Detect which cell encompasses the target text, then output its [X, Y] center coordinate. 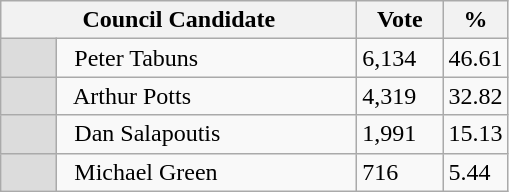
% [476, 20]
Michael Green [207, 172]
Arthur Potts [207, 96]
6,134 [400, 58]
32.82 [476, 96]
716 [400, 172]
Peter Tabuns [207, 58]
1,991 [400, 134]
Dan Salapoutis [207, 134]
4,319 [400, 96]
Vote [400, 20]
5.44 [476, 172]
46.61 [476, 58]
Council Candidate [179, 20]
15.13 [476, 134]
